Return (X, Y) of the center of cell containing provided text 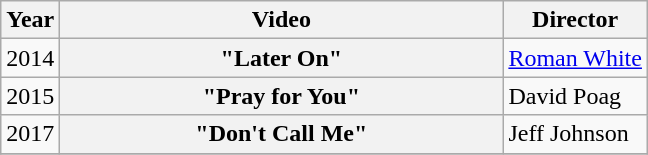
2017 (30, 134)
2014 (30, 58)
Year (30, 20)
David Poag (576, 96)
2015 (30, 96)
Video (282, 20)
Jeff Johnson (576, 134)
Roman White (576, 58)
Director (576, 20)
"Later On" (282, 58)
"Pray for You" (282, 96)
"Don't Call Me" (282, 134)
